Identify which cell holds the provided text, then report its [x, y] central coordinate. 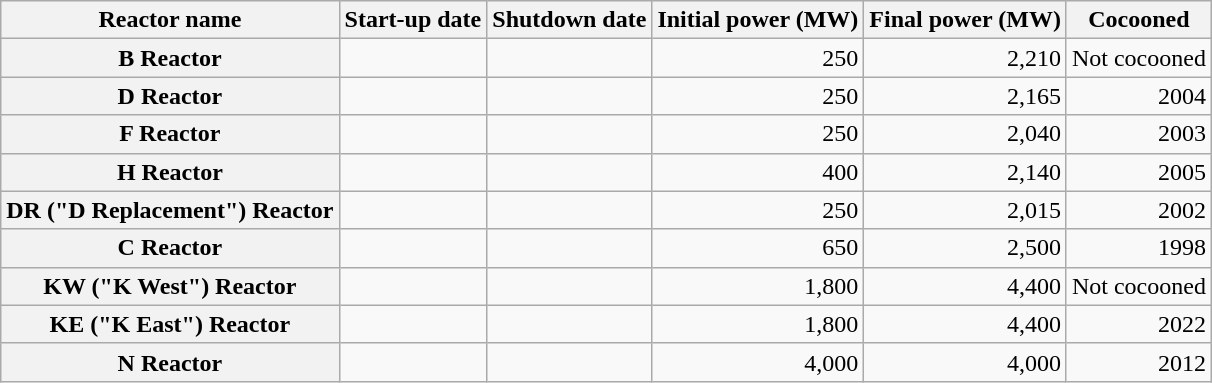
2004 [1138, 96]
2,015 [966, 210]
2,040 [966, 134]
Cocooned [1138, 20]
650 [758, 248]
Shutdown date [570, 20]
1998 [1138, 248]
2,500 [966, 248]
DR ("D Replacement") Reactor [170, 210]
Start-up date [413, 20]
Reactor name [170, 20]
2005 [1138, 172]
N Reactor [170, 362]
Final power (MW) [966, 20]
2002 [1138, 210]
KE ("K East") Reactor [170, 324]
2022 [1138, 324]
400 [758, 172]
2,165 [966, 96]
2003 [1138, 134]
Initial power (MW) [758, 20]
2012 [1138, 362]
2,140 [966, 172]
2,210 [966, 58]
H Reactor [170, 172]
D Reactor [170, 96]
C Reactor [170, 248]
F Reactor [170, 134]
B Reactor [170, 58]
KW ("K West") Reactor [170, 286]
